Pinpoint the cell where the given text exists, returning its (x, y) midpoint coordinate. 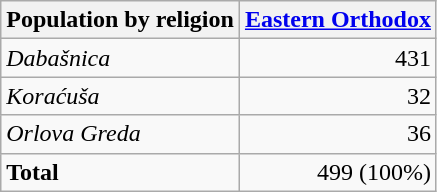
36 (338, 134)
Dabašnica (120, 58)
Koraćuša (120, 96)
Orlova Greda (120, 134)
32 (338, 96)
Total (120, 172)
499 (100%) (338, 172)
431 (338, 58)
Population by religion (120, 20)
Eastern Orthodox (338, 20)
